Detect which cell encompasses the target text, then output its (x, y) center coordinate. 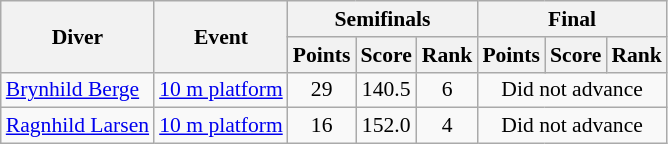
Final (572, 19)
140.5 (386, 90)
Event (221, 36)
4 (448, 126)
Diver (78, 36)
152.0 (386, 126)
6 (448, 90)
Brynhild Berge (78, 90)
Ragnhild Larsen (78, 126)
29 (322, 90)
Semifinals (383, 19)
16 (322, 126)
